For the text-containing cell, return its midpoint in [X, Y] coordinate format. 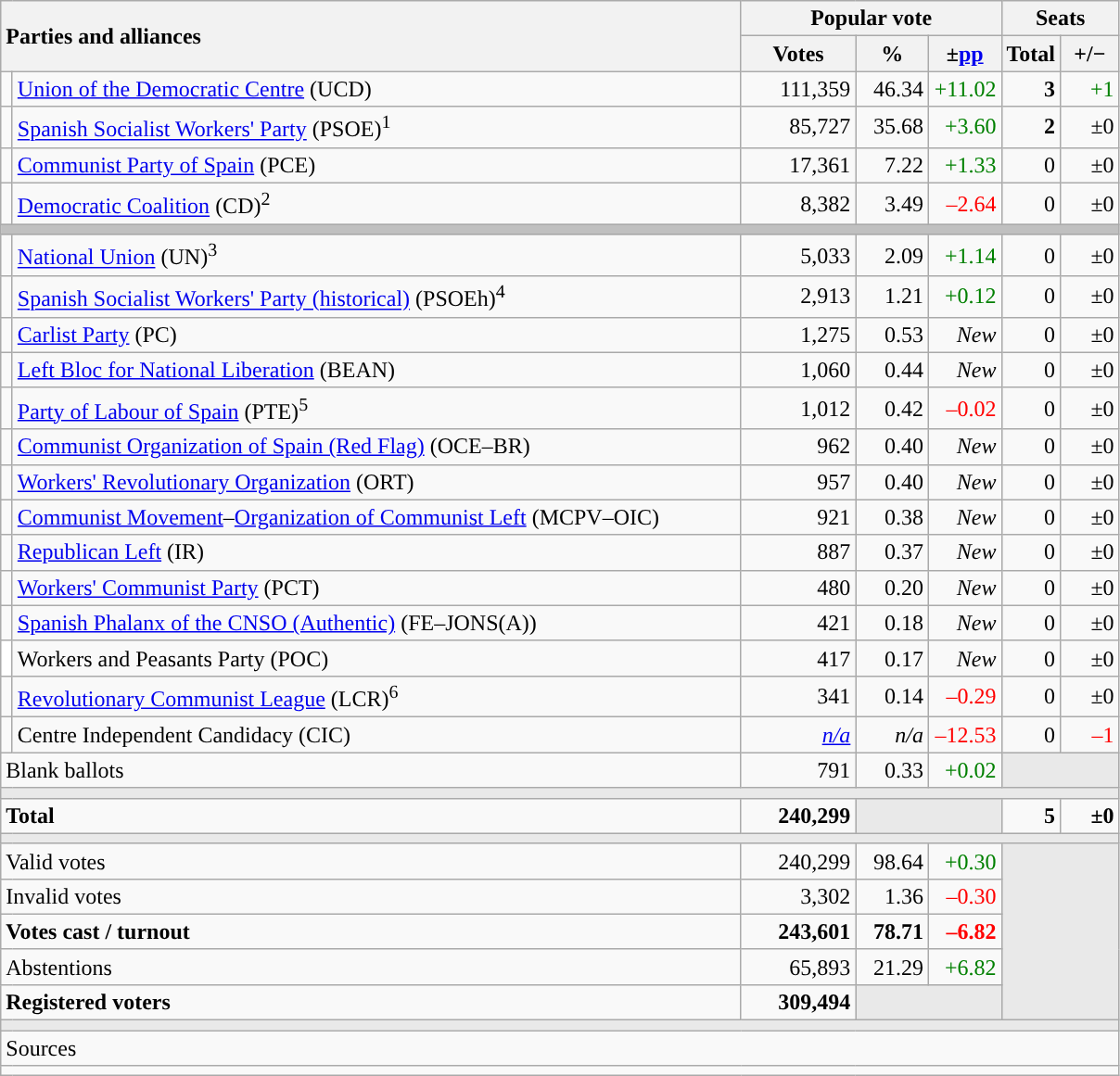
Party of Labour of Spain (PTE)5 [376, 408]
0.18 [892, 623]
0.14 [892, 697]
1.21 [892, 297]
65,893 [798, 967]
Workers' Revolutionary Organization (ORT) [376, 482]
341 [798, 697]
21.29 [892, 967]
0.33 [892, 770]
+1 [1090, 89]
Republican Left (IR) [376, 552]
35.68 [892, 128]
957 [798, 482]
+1.14 [964, 256]
417 [798, 658]
1,060 [798, 370]
Communist Organization of Spain (Red Flag) (OCE–BR) [376, 447]
0.20 [892, 588]
National Union (UN)3 [376, 256]
8,382 [798, 204]
962 [798, 447]
Valid votes [371, 861]
Popular vote [872, 19]
–0.29 [964, 697]
–1 [1090, 735]
–2.64 [964, 204]
921 [798, 517]
0.17 [892, 658]
Left Bloc for National Liberation (BEAN) [376, 370]
Votes cast / turnout [371, 931]
Votes [798, 54]
–6.82 [964, 931]
421 [798, 623]
791 [798, 770]
Seats [1061, 19]
Union of the Democratic Centre (UCD) [376, 89]
7.22 [892, 165]
5,033 [798, 256]
46.34 [892, 89]
–0.02 [964, 408]
±pp [964, 54]
0.37 [892, 552]
Spanish Socialist Workers' Party (historical) (PSOEh)4 [376, 297]
17,361 [798, 165]
Invalid votes [371, 896]
Democratic Coalition (CD)2 [376, 204]
Parties and alliances [371, 36]
3 [1031, 89]
Workers' Communist Party (PCT) [376, 588]
+0.30 [964, 861]
–12.53 [964, 735]
2 [1031, 128]
Abstentions [371, 967]
85,727 [798, 128]
% [892, 54]
Registered voters [371, 1003]
Centre Independent Candidacy (CIC) [376, 735]
Workers and Peasants Party (POC) [376, 658]
0.38 [892, 517]
78.71 [892, 931]
Carlist Party (PC) [376, 335]
98.64 [892, 861]
887 [798, 552]
+11.02 [964, 89]
5 [1031, 816]
Revolutionary Communist League (LCR)6 [376, 697]
2,913 [798, 297]
0.42 [892, 408]
+1.33 [964, 165]
243,601 [798, 931]
Spanish Socialist Workers' Party (PSOE)1 [376, 128]
–0.30 [964, 896]
Blank ballots [371, 770]
111,359 [798, 89]
2.09 [892, 256]
+/− [1090, 54]
0.44 [892, 370]
+0.02 [964, 770]
1.36 [892, 896]
3,302 [798, 896]
+6.82 [964, 967]
Sources [560, 1048]
Communist Movement–Organization of Communist Left (MCPV–OIC) [376, 517]
+3.60 [964, 128]
309,494 [798, 1003]
1,012 [798, 408]
+0.12 [964, 297]
0.53 [892, 335]
3.49 [892, 204]
1,275 [798, 335]
480 [798, 588]
Communist Party of Spain (PCE) [376, 165]
Spanish Phalanx of the CNSO (Authentic) (FE–JONS(A)) [376, 623]
